Locate the cell with the specified text and output its (x, y) center coordinate. 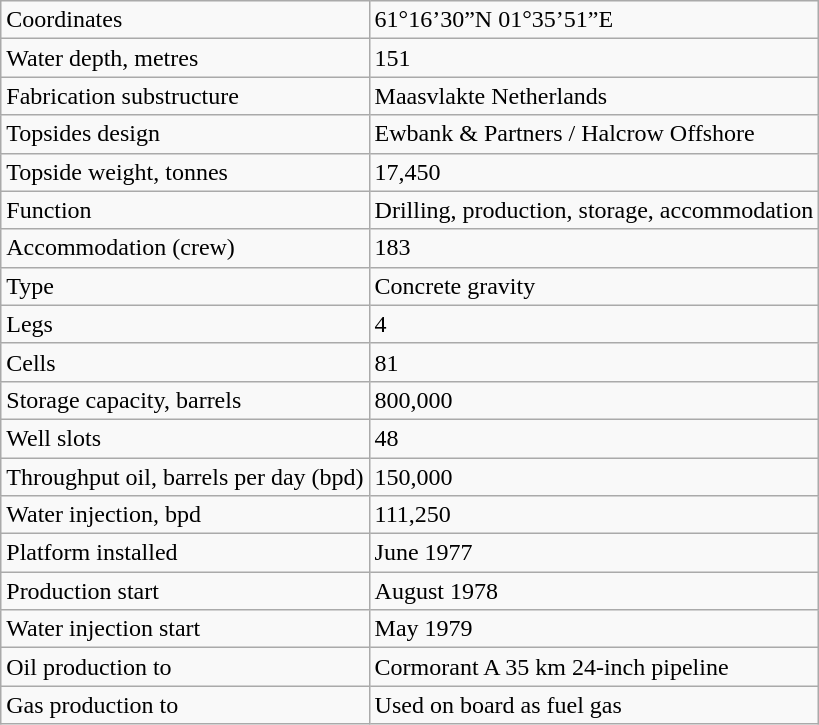
150,000 (594, 477)
800,000 (594, 400)
June 1977 (594, 553)
151 (594, 58)
111,250 (594, 515)
Concrete gravity (594, 286)
Drilling, production, storage, accommodation (594, 210)
Water injection, bpd (185, 515)
Topsides design (185, 134)
183 (594, 248)
Well slots (185, 438)
Coordinates (185, 20)
Topside weight, tonnes (185, 172)
Used on board as fuel gas (594, 705)
Function (185, 210)
Water depth, metres (185, 58)
48 (594, 438)
Legs (185, 324)
Oil production to (185, 667)
Type (185, 286)
Cormorant A 35 km 24-inch pipeline (594, 667)
17,450 (594, 172)
August 1978 (594, 591)
Water injection start (185, 629)
61°16’30”N 01°35’51”E (594, 20)
Platform installed (185, 553)
Production start (185, 591)
81 (594, 362)
Fabrication substructure (185, 96)
May 1979 (594, 629)
Storage capacity, barrels (185, 400)
Ewbank & Partners / Halcrow Offshore (594, 134)
Cells (185, 362)
Accommodation (crew) (185, 248)
Gas production to (185, 705)
Maasvlakte Netherlands (594, 96)
Throughput oil, barrels per day (bpd) (185, 477)
4 (594, 324)
